Pinpoint the cell where the given text exists, returning its (x, y) midpoint coordinate. 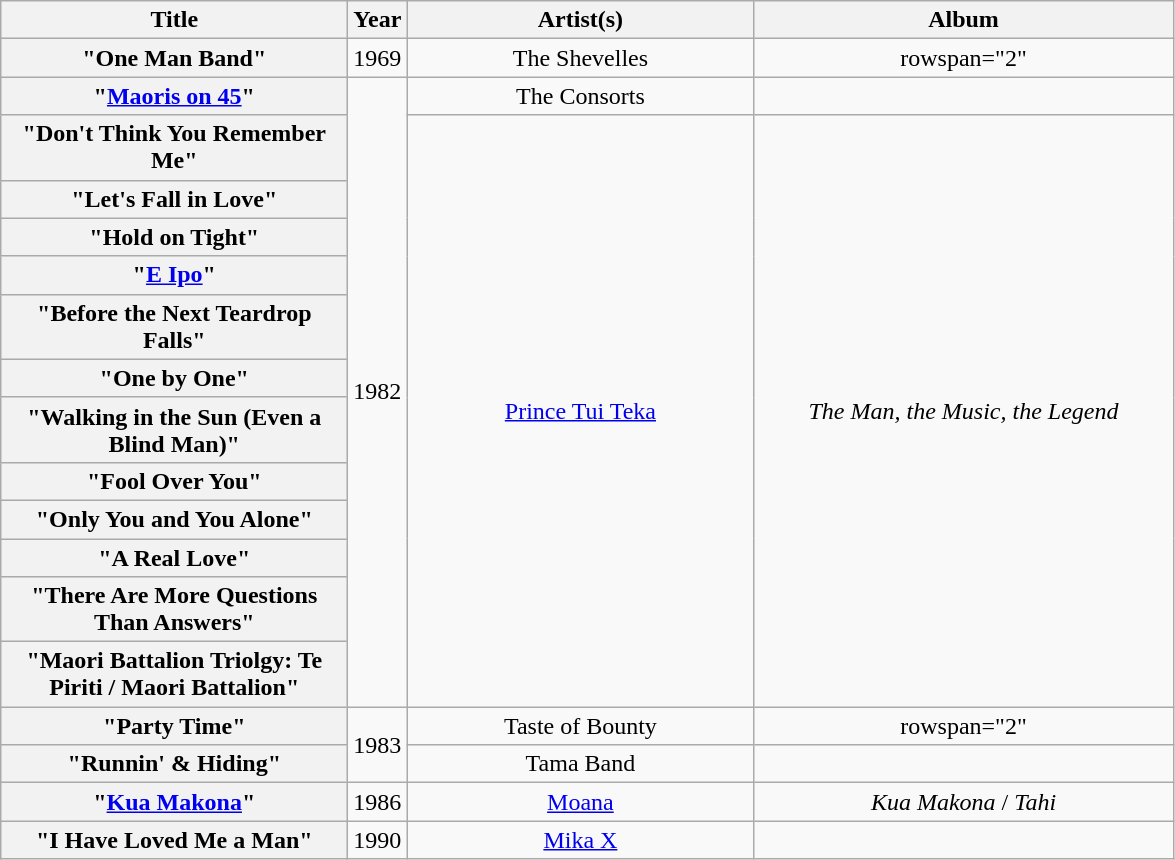
Title (174, 20)
Album (964, 20)
"Fool Over You" (174, 481)
Prince Tui Teka (580, 411)
"E Ipo" (174, 275)
"Only You and You Alone" (174, 519)
Taste of Bounty (580, 726)
Tama Band (580, 764)
The Man, the Music, the Legend (964, 411)
"Walking in the Sun (Even a Blind Man)" (174, 430)
Year (378, 20)
"Kua Makona" (174, 802)
Moana (580, 802)
"Maoris on 45" (174, 96)
"A Real Love" (174, 557)
The Shevelles (580, 58)
"There Are More Questions Than Answers" (174, 610)
Kua Makona / Tahi (964, 802)
1982 (378, 392)
The Consorts (580, 96)
"Let's Fall in Love" (174, 199)
1969 (378, 58)
"I Have Loved Me a Man" (174, 840)
Mika X (580, 840)
"Runnin' & Hiding" (174, 764)
"Hold on Tight" (174, 237)
"Party Time" (174, 726)
"One by One" (174, 378)
"One Man Band" (174, 58)
"Maori Battalion Triolgy: Te Piriti / Maori Battalion" (174, 674)
1986 (378, 802)
Artist(s) (580, 20)
1990 (378, 840)
1983 (378, 745)
"Before the Next Teardrop Falls" (174, 326)
"Don't Think You Remember Me" (174, 148)
